Provide the [x, y] coordinate of the cell's center where the given text is located.  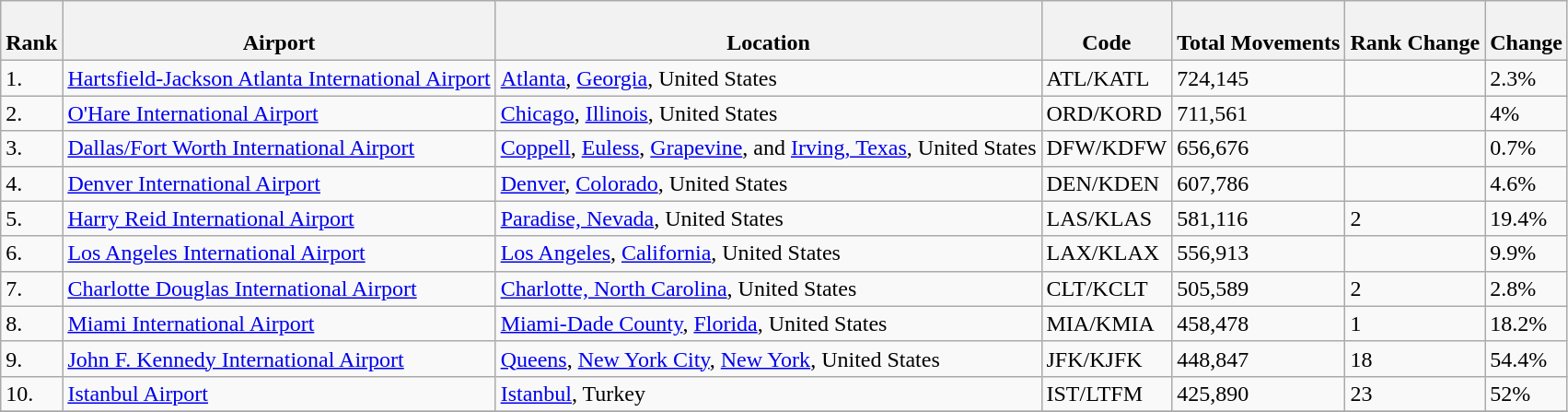
ATL/KATL [1107, 78]
607,786 [1259, 183]
O'Hare International Airport [279, 113]
458,478 [1259, 324]
Total Movements [1259, 31]
Coppell, Euless, Grapevine, and Irving, Texas, United States [768, 148]
Miami International Airport [279, 324]
LAS/KLAS [1107, 218]
IST/LTFM [1107, 394]
6. [31, 253]
724,145 [1259, 78]
Queens, New York City, New York, United States [768, 359]
52% [1527, 394]
2.3% [1527, 78]
4.6% [1527, 183]
Location [768, 31]
Change [1527, 31]
23 [1415, 394]
505,589 [1259, 288]
Airport [279, 31]
ORD/KORD [1107, 113]
Istanbul, Turkey [768, 394]
2. [31, 113]
Dallas/Fort Worth International Airport [279, 148]
425,890 [1259, 394]
4% [1527, 113]
5. [31, 218]
Los Angeles, California, United States [768, 253]
Hartsfield-Jackson Atlanta International Airport [279, 78]
Paradise, Nevada, United States [768, 218]
CLT/KCLT [1107, 288]
Atlanta, Georgia, United States [768, 78]
Charlotte Douglas International Airport [279, 288]
556,913 [1259, 253]
Los Angeles International Airport [279, 253]
0.7% [1527, 148]
Miami-Dade County, Florida, United States [768, 324]
54.4% [1527, 359]
18 [1415, 359]
3. [31, 148]
Istanbul Airport [279, 394]
9. [31, 359]
10. [31, 394]
Harry Reid International Airport [279, 218]
2.8% [1527, 288]
581,116 [1259, 218]
4. [31, 183]
Code [1107, 31]
Charlotte, North Carolina, United States [768, 288]
Rank Change [1415, 31]
DEN/KDEN [1107, 183]
1 [1415, 324]
711,561 [1259, 113]
MIA/KMIA [1107, 324]
LAX/KLAX [1107, 253]
John F. Kennedy International Airport [279, 359]
Denver, Colorado, United States [768, 183]
9.9% [1527, 253]
448,847 [1259, 359]
Chicago, Illinois, United States [768, 113]
1. [31, 78]
19.4% [1527, 218]
Denver International Airport [279, 183]
656,676 [1259, 148]
DFW/KDFW [1107, 148]
JFK/KJFK [1107, 359]
7. [31, 288]
Rank [31, 31]
18.2% [1527, 324]
8. [31, 324]
